For the text-containing cell, return its midpoint in [x, y] coordinate format. 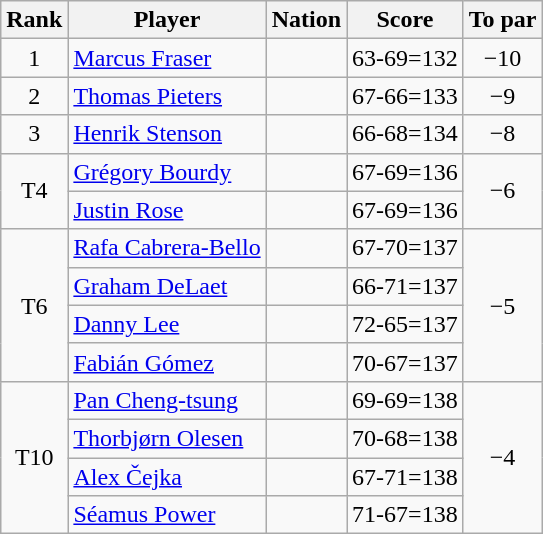
66-68=134 [406, 134]
−10 [502, 58]
Pan Cheng-tsung [167, 400]
Thomas Pieters [167, 96]
−5 [502, 305]
2 [34, 96]
Score [406, 20]
Nation [306, 20]
1 [34, 58]
T6 [34, 305]
Graham DeLaet [167, 286]
70-68=138 [406, 438]
−4 [502, 457]
67-66=133 [406, 96]
66-71=137 [406, 286]
Henrik Stenson [167, 134]
70-67=137 [406, 362]
−8 [502, 134]
Rafa Cabrera-Bello [167, 248]
Alex Čejka [167, 477]
72-65=137 [406, 324]
67-70=137 [406, 248]
T10 [34, 457]
T4 [34, 191]
To par [502, 20]
71-67=138 [406, 515]
Fabián Gómez [167, 362]
−6 [502, 191]
Rank [34, 20]
Grégory Bourdy [167, 172]
Marcus Fraser [167, 58]
63-69=132 [406, 58]
67-71=138 [406, 477]
69-69=138 [406, 400]
Thorbjørn Olesen [167, 438]
Séamus Power [167, 515]
Player [167, 20]
−9 [502, 96]
Justin Rose [167, 210]
Danny Lee [167, 324]
3 [34, 134]
